Scan for the cell matching the given text and deliver its [X, Y] coordinate at center. 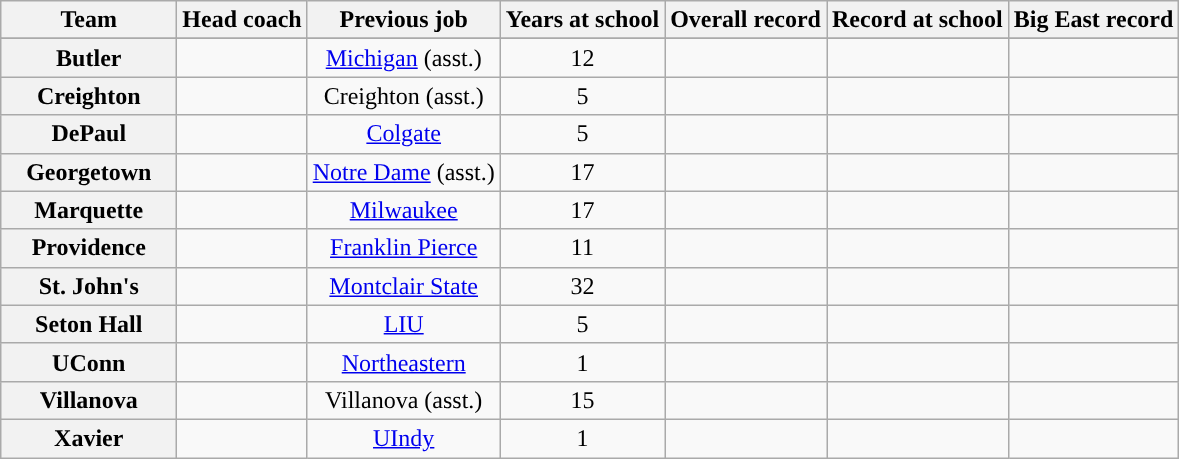
LIU [404, 324]
Michigan (asst.) [404, 58]
Marquette [89, 210]
Villanova (asst.) [404, 400]
Xavier [89, 438]
Seton Hall [89, 324]
Overall record [746, 20]
Colgate [404, 134]
DePaul [89, 134]
Georgetown [89, 172]
Years at school [582, 20]
St. John's [89, 286]
12 [582, 58]
Franklin Pierce [404, 248]
Milwaukee [404, 210]
Head coach [242, 20]
Creighton (asst.) [404, 96]
Creighton [89, 96]
Northeastern [404, 362]
11 [582, 248]
Providence [89, 248]
Team [89, 20]
15 [582, 400]
UConn [89, 362]
Record at school [917, 20]
Butler [89, 58]
Previous job [404, 20]
Big East record [1094, 20]
32 [582, 286]
Villanova [89, 400]
UIndy [404, 438]
Notre Dame (asst.) [404, 172]
Montclair State [404, 286]
